Detect which cell encompasses the target text, then output its (x, y) center coordinate. 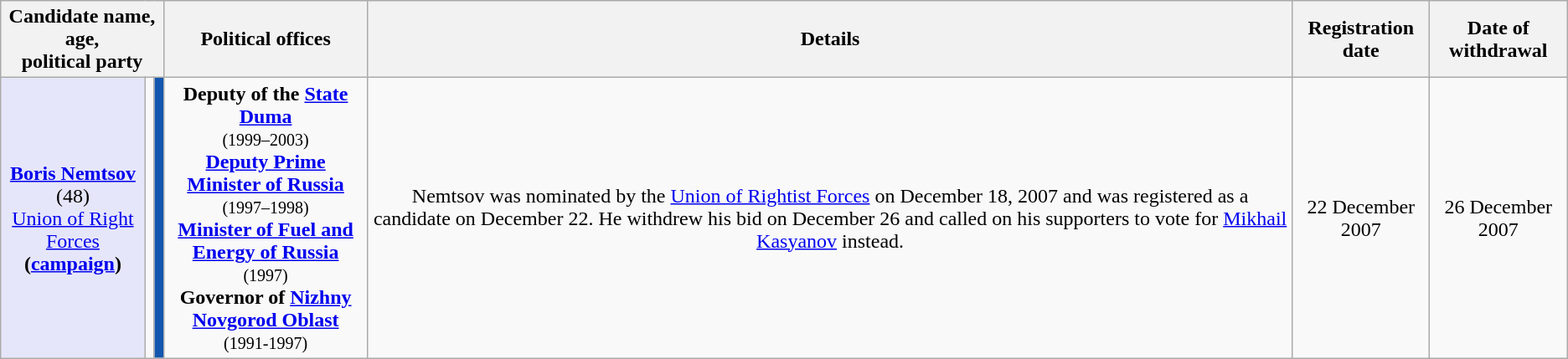
Registration date (1360, 39)
26 December 2007 (1498, 218)
Political offices (266, 39)
Candidate name, age,political party (82, 39)
Date of withdrawal (1498, 39)
Details (830, 39)
22 December 2007 (1360, 218)
Boris Nemtsov(48)Union of Right Forces(campaign) (73, 218)
